Locate the cell with the specified text and output its (x, y) center coordinate. 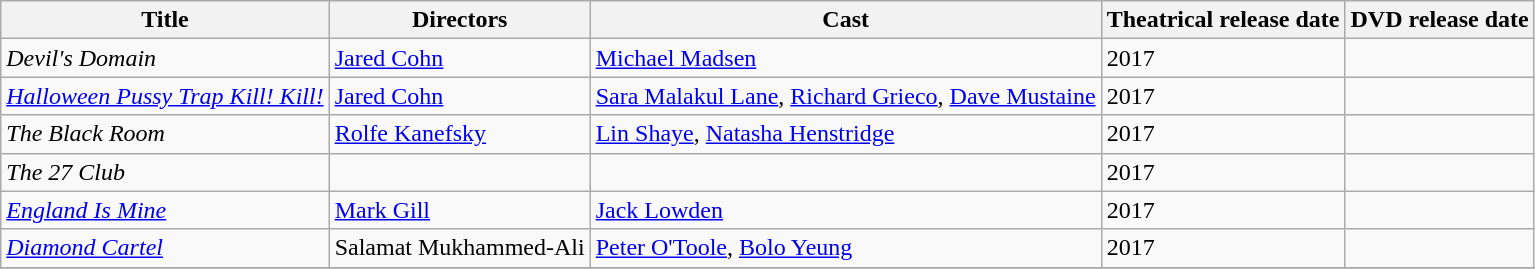
The 27 Club (165, 172)
The Black Room (165, 134)
Peter O'Toole, Bolo Yeung (846, 248)
Title (165, 20)
Salamat Mukhammed-Ali (460, 248)
Michael Madsen (846, 58)
Rolfe Kanefsky (460, 134)
Cast (846, 20)
Lin Shaye, Natasha Henstridge (846, 134)
Halloween Pussy Trap Kill! Kill! (165, 96)
Jack Lowden (846, 210)
England Is Mine (165, 210)
Theatrical release date (1223, 20)
Mark Gill (460, 210)
Diamond Cartel (165, 248)
Directors (460, 20)
Sara Malakul Lane, Richard Grieco, Dave Mustaine (846, 96)
DVD release date (1440, 20)
Devil's Domain (165, 58)
